Locate the cell with the specified text and output its (x, y) center coordinate. 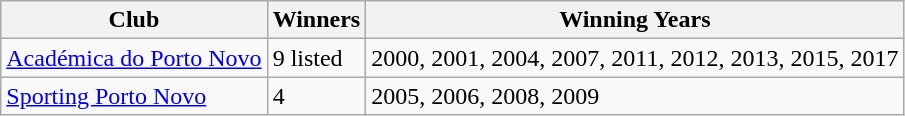
Sporting Porto Novo (134, 96)
4 (316, 96)
Winners (316, 20)
Club (134, 20)
9 listed (316, 58)
Winning Years (635, 20)
2005, 2006, 2008, 2009 (635, 96)
Académica do Porto Novo (134, 58)
2000, 2001, 2004, 2007, 2011, 2012, 2013, 2015, 2017 (635, 58)
